Scan for the cell matching the given text and deliver its (X, Y) coordinate at center. 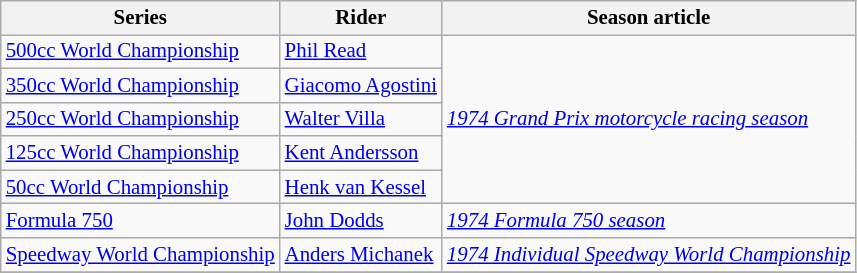
Anders Michanek (361, 255)
500cc World Championship (140, 51)
250cc World Championship (140, 119)
Formula 750 (140, 221)
Henk van Kessel (361, 187)
1974 Grand Prix motorcycle racing season (649, 118)
50cc World Championship (140, 187)
1974 Individual Speedway World Championship (649, 255)
John Dodds (361, 221)
Walter Villa (361, 119)
125cc World Championship (140, 153)
Season article (649, 18)
1974 Formula 750 season (649, 221)
Phil Read (361, 51)
Series (140, 18)
350cc World Championship (140, 85)
Giacomo Agostini (361, 85)
Speedway World Championship (140, 255)
Kent Andersson (361, 153)
Rider (361, 18)
